Determine the [x, y] coordinate at the center of the cell enclosing the given text.  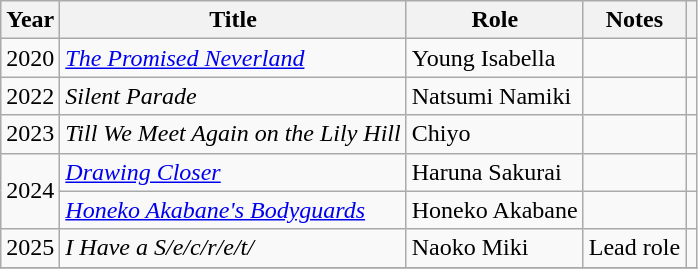
Lead role [634, 248]
Naoko Miki [494, 248]
2020 [30, 58]
Haruna Sakurai [494, 172]
Natsumi Namiki [494, 96]
Honeko Akabane [494, 210]
Young Isabella [494, 58]
2022 [30, 96]
2024 [30, 191]
Till We Meet Again on the Lily Hill [233, 134]
Notes [634, 20]
Chiyo [494, 134]
I Have a S/e/c/r/e/t/ [233, 248]
Title [233, 20]
Drawing Closer [233, 172]
Honeko Akabane's Bodyguards [233, 210]
The Promised Neverland [233, 58]
Year [30, 20]
2023 [30, 134]
2025 [30, 248]
Role [494, 20]
Silent Parade [233, 96]
